Find where the given text appears and provide that cell's center as [x, y] coordinate. 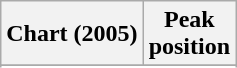
Chart (2005) [72, 34]
Peakposition [189, 34]
